Find where the given text appears and provide that cell's center as (x, y) coordinate. 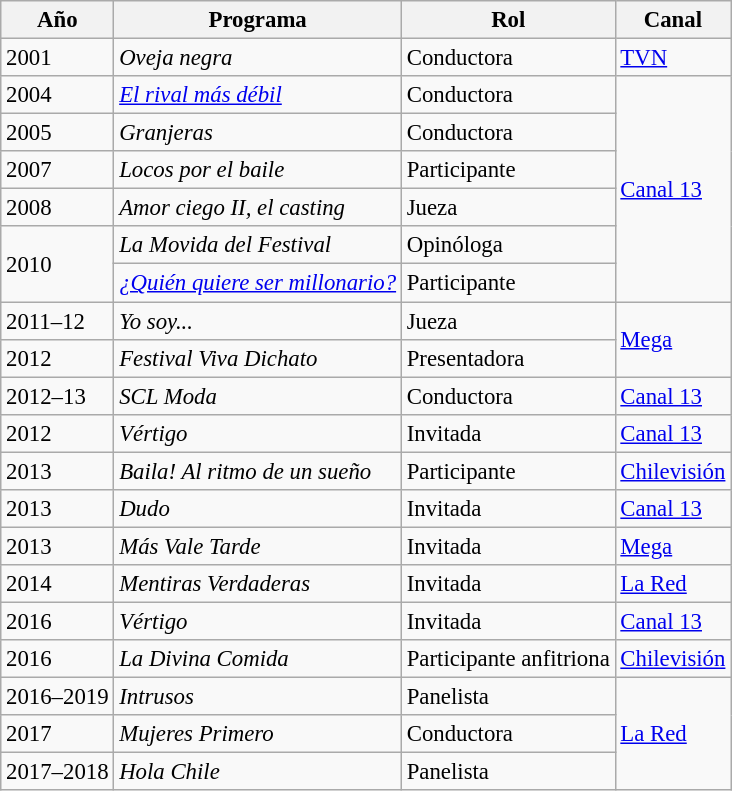
SCL Moda (258, 396)
2011–12 (58, 321)
Locos por el baile (258, 170)
2016–2019 (58, 697)
Más Vale Tarde (258, 546)
2004 (58, 95)
Festival Viva Dichato (258, 358)
Presentadora (508, 358)
2005 (58, 133)
2008 (58, 208)
Programa (258, 20)
Participante anfitriona (508, 659)
Granjeras (258, 133)
TVN (673, 58)
Baila! Al ritmo de un sueño (258, 471)
Año (58, 20)
2017–2018 (58, 772)
Canal (673, 20)
2007 (58, 170)
Amor ciego II, el casting (258, 208)
Intrusos (258, 697)
2017 (58, 734)
Hola Chile (258, 772)
2010 (58, 264)
La Movida del Festival (258, 245)
Mujeres Primero (258, 734)
¿Quién quiere ser millonario? (258, 283)
Rol (508, 20)
2012–13 (58, 396)
Yo soy... (258, 321)
Dudo (258, 509)
2014 (58, 584)
La Divina Comida (258, 659)
2001 (58, 58)
Opinóloga (508, 245)
Mentiras Verdaderas (258, 584)
Oveja negra (258, 58)
El rival más débil (258, 95)
